Return [X, Y] of the center of cell containing provided text 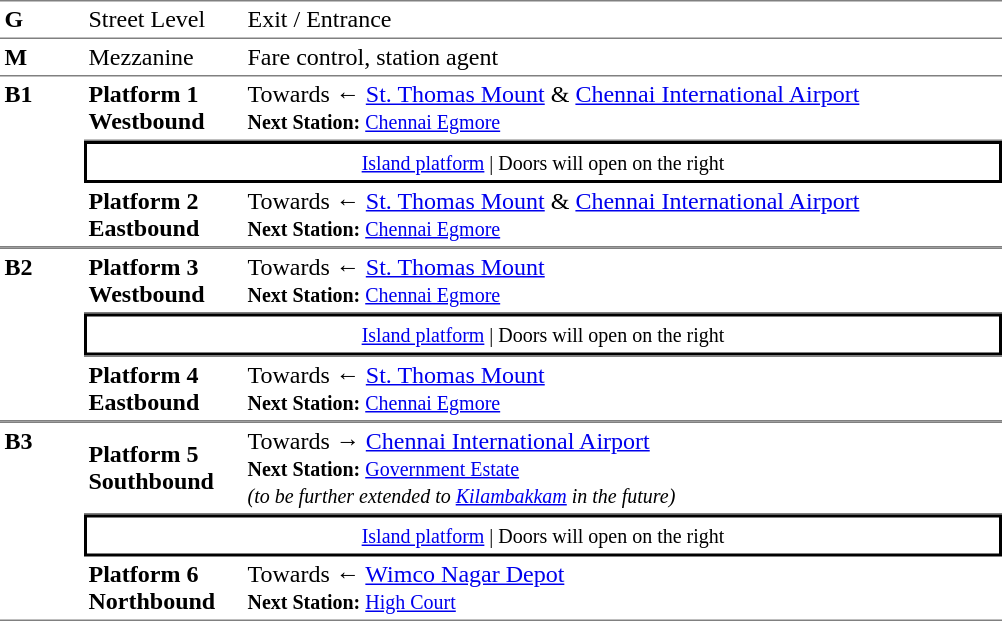
Mezzanine [164, 57]
Platform 1Westbound [164, 108]
B2 [42, 335]
Exit / Entrance [622, 19]
Fare control, station agent [622, 57]
Street Level [164, 19]
Platform 3Westbound [164, 281]
M [42, 57]
Platform 6Northbound [164, 588]
B1 [42, 161]
Platform 4 Eastbound [164, 389]
G [42, 19]
Towards → Chennai International AirportNext Station: Government Estate(to be further extended to Kilambakkam in the future) [622, 468]
Towards ← Wimco Nagar DepotNext Station: High Court [622, 588]
Platform 2 Eastbound [164, 215]
Platform 5Southbound [164, 468]
